Locate the cell with the specified text and output its [x, y] center coordinate. 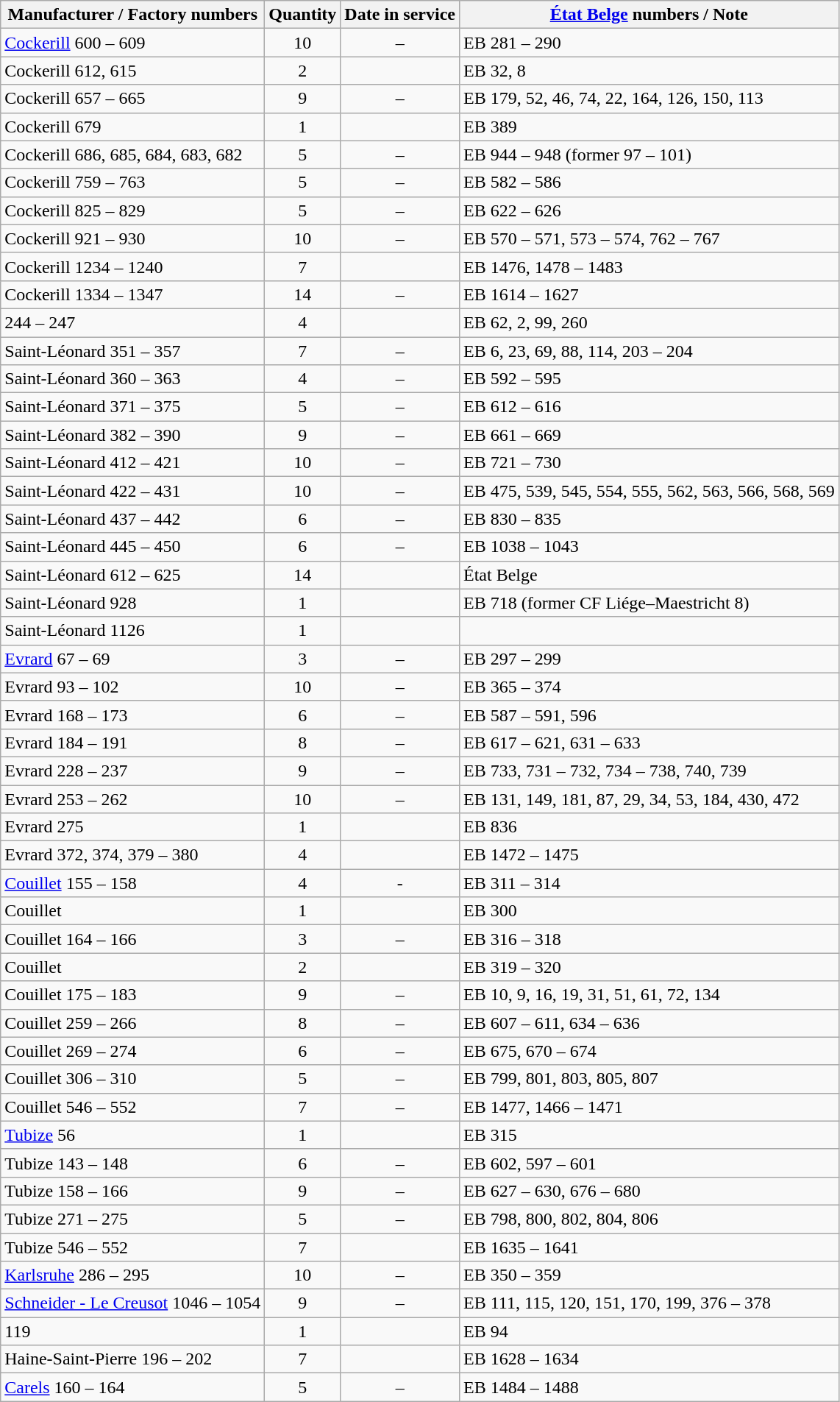
Evrard 184 – 191 [132, 743]
Tubize 56 [132, 1135]
EB 721 – 730 [649, 463]
EB 830 – 835 [649, 519]
Cockerill 600 – 609 [132, 43]
EB 1635 – 1641 [649, 1247]
EB 365 – 374 [649, 687]
Cockerill 612, 615 [132, 71]
EB 319 – 320 [649, 967]
Cockerill 686, 685, 684, 683, 682 [132, 155]
EB 622 – 626 [649, 210]
EB 582 – 586 [649, 183]
Tubize 143 – 148 [132, 1163]
Couillet 269 – 274 [132, 1051]
EB 836 [649, 827]
Saint-Léonard 928 [132, 603]
Cockerill 1334 – 1347 [132, 294]
EB 389 [649, 127]
EB 311 – 314 [649, 883]
- [400, 883]
Cockerill 1234 – 1240 [132, 266]
Karlsruhe 286 – 295 [132, 1275]
Cockerill 679 [132, 127]
EB 94 [649, 1331]
119 [132, 1331]
EB 281 – 290 [649, 43]
Quantity [303, 15]
EB 6, 23, 69, 88, 114, 203 – 204 [649, 351]
244 – 247 [132, 322]
Couillet 175 – 183 [132, 995]
Couillet 164 – 166 [132, 939]
EB 587 – 591, 596 [649, 715]
EB 10, 9, 16, 19, 31, 51, 61, 72, 134 [649, 995]
Manufacturer / Factory numbers [132, 15]
Evrard 228 – 237 [132, 771]
Schneider - Le Creusot 1046 – 1054 [132, 1303]
EB 617 – 621, 631 – 633 [649, 743]
Cockerill 657 – 665 [132, 99]
Evrard 275 [132, 827]
EB 1477, 1466 – 1471 [649, 1107]
EB 602, 597 – 601 [649, 1163]
EB 733, 731 – 732, 734 – 738, 740, 739 [649, 771]
Tubize 158 – 166 [132, 1191]
EB 179, 52, 46, 74, 22, 164, 126, 150, 113 [649, 99]
EB 661 – 669 [649, 435]
EB 1484 – 1488 [649, 1387]
Saint-Léonard 1126 [132, 631]
Cockerill 759 – 763 [132, 183]
Date in service [400, 15]
EB 799, 801, 803, 805, 807 [649, 1079]
Saint-Léonard 360 – 363 [132, 379]
Couillet 306 – 310 [132, 1079]
Cockerill 825 – 829 [132, 210]
EB 798, 800, 802, 804, 806 [649, 1219]
État Belge [649, 575]
EB 1472 – 1475 [649, 855]
EB 297 – 299 [649, 659]
EB 612 – 616 [649, 407]
EB 1628 – 1634 [649, 1359]
EB 111, 115, 120, 151, 170, 199, 376 – 378 [649, 1303]
Cockerill 921 – 930 [132, 238]
Couillet 546 – 552 [132, 1107]
EB 1476, 1478 – 1483 [649, 266]
Saint-Léonard 612 – 625 [132, 575]
Tubize 546 – 552 [132, 1247]
EB 570 – 571, 573 – 574, 762 – 767 [649, 238]
Saint-Léonard 437 – 442 [132, 519]
EB 607 – 611, 634 – 636 [649, 1023]
Saint-Léonard 412 – 421 [132, 463]
Carels 160 – 164 [132, 1387]
EB 627 – 630, 676 – 680 [649, 1191]
EB 316 – 318 [649, 939]
EB 475, 539, 545, 554, 555, 562, 563, 566, 568, 569 [649, 491]
EB 944 – 948 (former 97 – 101) [649, 155]
EB 131, 149, 181, 87, 29, 34, 53, 184, 430, 472 [649, 799]
Saint-Léonard 382 – 390 [132, 435]
EB 592 – 595 [649, 379]
EB 62, 2, 99, 260 [649, 322]
EB 675, 670 – 674 [649, 1051]
Saint-Léonard 371 – 375 [132, 407]
Couillet 259 – 266 [132, 1023]
EB 1038 – 1043 [649, 547]
EB 1614 – 1627 [649, 294]
EB 300 [649, 911]
Saint-Léonard 351 – 357 [132, 351]
Haine-Saint-Pierre 196 – 202 [132, 1359]
Evrard 93 – 102 [132, 687]
EB 32, 8 [649, 71]
Tubize 271 – 275 [132, 1219]
Evrard 67 – 69 [132, 659]
EB 350 – 359 [649, 1275]
Saint-Léonard 422 – 431 [132, 491]
EB 718 (former CF Liége–Maestricht 8) [649, 603]
EB 315 [649, 1135]
Evrard 372, 374, 379 – 380 [132, 855]
Saint-Léonard 445 – 450 [132, 547]
Couillet 155 – 158 [132, 883]
État Belge numbers / Note [649, 15]
Evrard 253 – 262 [132, 799]
Evrard 168 – 173 [132, 715]
